Identify which cell holds the provided text, then report its (x, y) central coordinate. 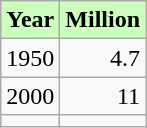
4.7 (103, 58)
Year (30, 20)
2000 (30, 96)
1950 (30, 58)
Million (103, 20)
11 (103, 96)
